Return the (x, y) coordinate for the center point of the cell that contains the specified text.  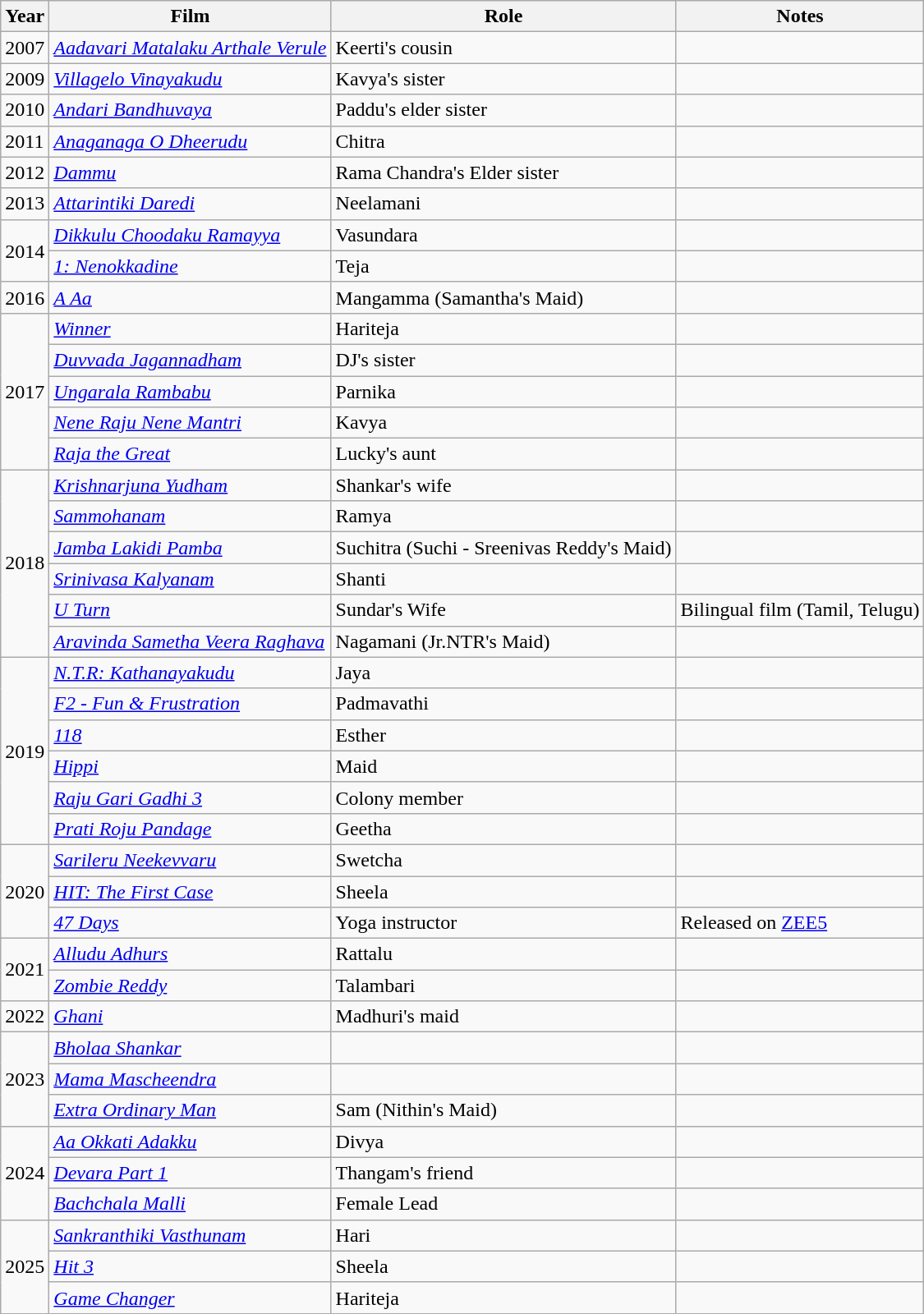
2011 (25, 141)
2013 (25, 204)
2020 (25, 891)
Nene Raju Nene Mantri (191, 423)
2024 (25, 1173)
Notes (800, 16)
Year (25, 16)
Dikkulu Choodaku Ramayya (191, 235)
1: Nenokkadine (191, 266)
Krishnarjuna Yudham (191, 485)
Andari Bandhuvaya (191, 110)
2021 (25, 970)
Sam (Nithin's Maid) (503, 1110)
Raju Gari Gadhi 3 (191, 797)
Rattalu (503, 954)
Female Lead (503, 1204)
Parnika (503, 392)
Sankranthiki Vasthunam (191, 1235)
HIT: The First Case (191, 891)
Villagelo Vinayakudu (191, 79)
Talambari (503, 985)
Jaya (503, 673)
Lucky's aunt (503, 454)
Alludu Adhurs (191, 954)
2019 (25, 751)
Esther (503, 735)
Film (191, 16)
47 Days (191, 923)
2012 (25, 172)
Zombie Reddy (191, 985)
Shanti (503, 579)
Mama Mascheendra (191, 1079)
2010 (25, 110)
Teja (503, 266)
2014 (25, 250)
Ramya (503, 517)
Prati Roju Pandage (191, 829)
Duvvada Jagannadham (191, 360)
Kavya's sister (503, 79)
Devara Part 1 (191, 1173)
Sarileru Neekevvaru (191, 860)
Nagamani (Jr.NTR's Maid) (503, 641)
Rama Chandra's Elder sister (503, 172)
2009 (25, 79)
Attarintiki Daredi (191, 204)
Aadavari Matalaku Arthale Verule (191, 48)
Aravinda Sametha Veera Raghava (191, 641)
U Turn (191, 610)
2022 (25, 1017)
Game Changer (191, 1298)
Hit 3 (191, 1266)
Swetcha (503, 860)
Sundar's Wife (503, 610)
Divya (503, 1142)
Ghani (191, 1017)
Yoga instructor (503, 923)
N.T.R: Kathanayakudu (191, 673)
Srinivasa Kalyanam (191, 579)
2025 (25, 1266)
Keerti's cousin (503, 48)
Extra Ordinary Man (191, 1110)
Shankar's wife (503, 485)
Hari (503, 1235)
2017 (25, 391)
DJ's sister (503, 360)
Vasundara (503, 235)
Hippi (191, 766)
Kavya (503, 423)
Padmavathi (503, 704)
Ungarala Rambabu (191, 392)
Winner (191, 328)
118 (191, 735)
Neelamani (503, 204)
Bachchala Malli (191, 1204)
Bholaa Shankar (191, 1048)
Raja the Great (191, 454)
Jamba Lakidi Pamba (191, 548)
2018 (25, 563)
Role (503, 16)
2023 (25, 1079)
A Aa (191, 297)
Anaganaga O Dheerudu (191, 141)
Dammu (191, 172)
F2 - Fun & Frustration (191, 704)
Suchitra (Suchi - Sreenivas Reddy's Maid) (503, 548)
Chitra (503, 141)
Bilingual film (Tamil, Telugu) (800, 610)
2007 (25, 48)
2016 (25, 297)
Madhuri's maid (503, 1017)
Aa Okkati Adakku (191, 1142)
Paddu's elder sister (503, 110)
Released on ZEE5 (800, 923)
Sammohanam (191, 517)
Maid (503, 766)
Mangamma (Samantha's Maid) (503, 297)
Colony member (503, 797)
Geetha (503, 829)
Thangam's friend (503, 1173)
